Locate the cell with the specified text and output its [X, Y] center coordinate. 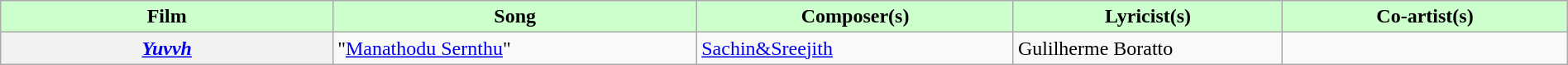
Lyricist(s) [1148, 17]
Gulilherme Boratto [1148, 48]
Composer(s) [855, 17]
"Manathodu Sernthu" [515, 48]
Sachin&Sreejith [855, 48]
Yuvvh [167, 48]
Song [515, 17]
Co-artist(s) [1425, 17]
Film [167, 17]
